Detect which cell encompasses the target text, then output its (X, Y) center coordinate. 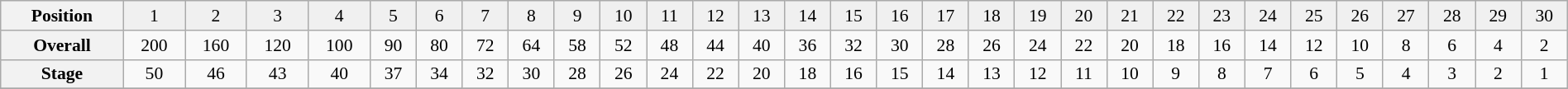
37 (394, 74)
44 (715, 45)
34 (439, 74)
72 (485, 45)
36 (808, 45)
Overall (62, 45)
50 (154, 74)
200 (154, 45)
19 (1038, 16)
160 (217, 45)
64 (532, 45)
23 (1222, 16)
80 (439, 45)
17 (946, 16)
25 (1314, 16)
100 (339, 45)
46 (217, 74)
43 (278, 74)
27 (1406, 16)
58 (577, 45)
29 (1499, 16)
21 (1130, 16)
48 (670, 45)
Position (62, 16)
52 (624, 45)
Stage (62, 74)
120 (278, 45)
90 (394, 45)
